Extract the (X, Y) coordinate from the center of the cell holding the provided text.  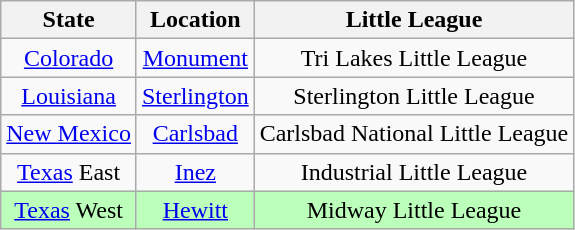
Industrial Little League (414, 172)
Carlsbad (195, 134)
Texas East (69, 172)
Tri Lakes Little League (414, 58)
Midway Little League (414, 210)
New Mexico (69, 134)
Sterlington Little League (414, 96)
State (69, 20)
Inez (195, 172)
Sterlington (195, 96)
Texas West (69, 210)
Location (195, 20)
Colorado (69, 58)
Carlsbad National Little League (414, 134)
Louisiana (69, 96)
Monument (195, 58)
Hewitt (195, 210)
Little League (414, 20)
